For the text-containing cell, return its midpoint in [X, Y] coordinate format. 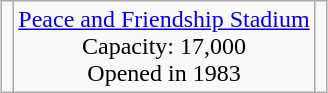
Peace and Friendship StadiumCapacity: 17,000Opened in 1983 [164, 47]
